Find where the given text appears and provide that cell's center as [x, y] coordinate. 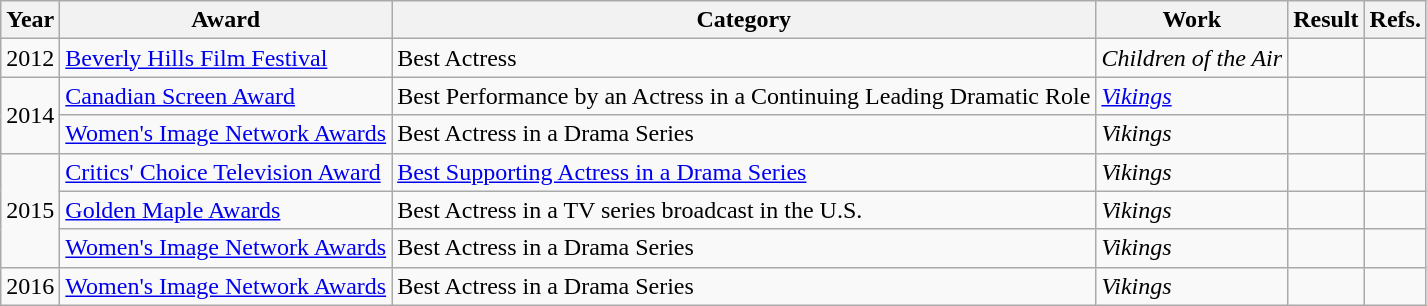
2015 [30, 210]
Best Supporting Actress in a Drama Series [744, 172]
Category [744, 20]
Best Actress [744, 58]
Year [30, 20]
2014 [30, 115]
Golden Maple Awards [226, 210]
Canadian Screen Award [226, 96]
Work [1192, 20]
Beverly Hills Film Festival [226, 58]
Award [226, 20]
Critics' Choice Television Award [226, 172]
Children of the Air [1192, 58]
Best Actress in a TV series broadcast in the U.S. [744, 210]
Result [1326, 20]
2016 [30, 286]
Best Performance by an Actress in a Continuing Leading Dramatic Role [744, 96]
Refs. [1395, 20]
2012 [30, 58]
